Identify which cell holds the provided text, then report its [x, y] central coordinate. 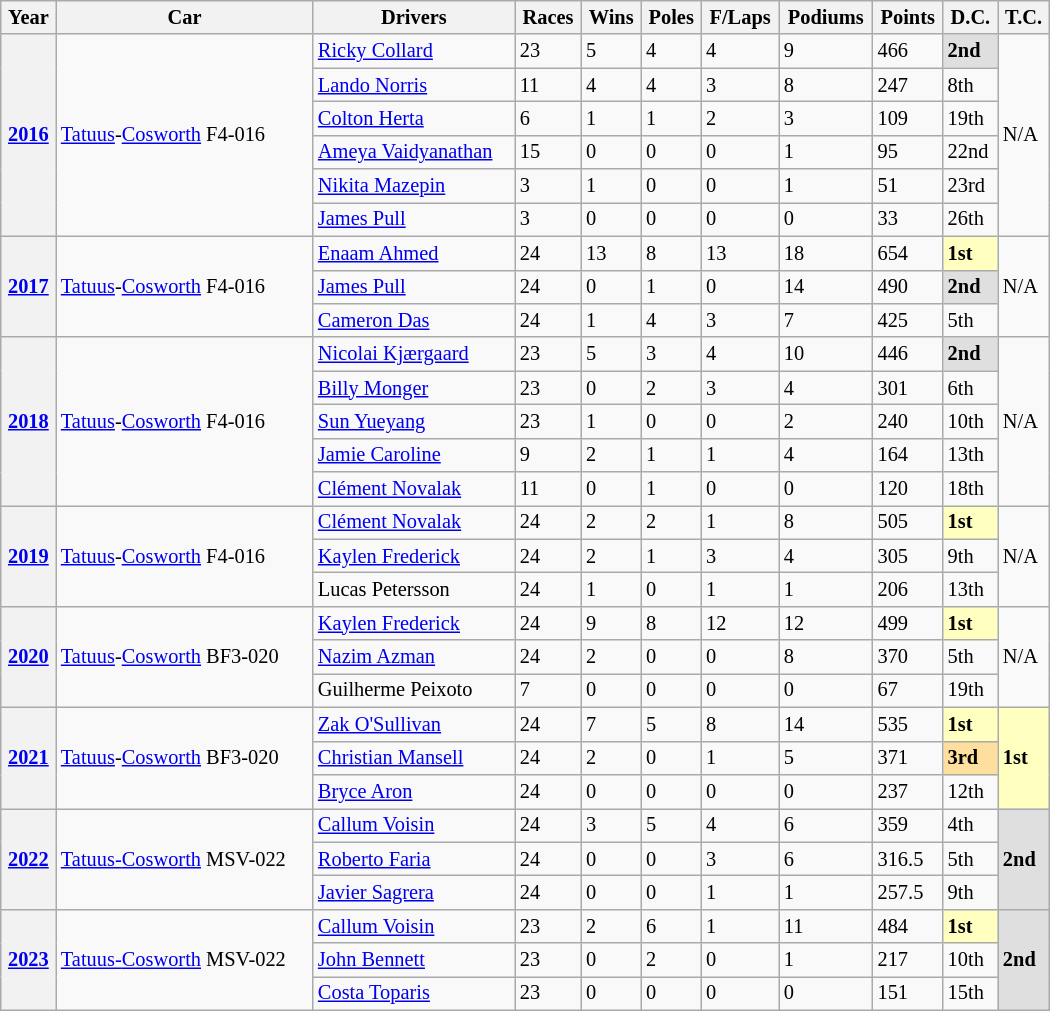
22nd [970, 152]
51 [908, 186]
4th [970, 825]
Zak O'Sullivan [414, 724]
Poles [671, 17]
18th [970, 489]
466 [908, 51]
8th [970, 85]
Wins [611, 17]
Car [184, 17]
Points [908, 17]
499 [908, 623]
Colton Herta [414, 118]
247 [908, 85]
John Bennett [414, 960]
Javier Sagrera [414, 892]
F/Laps [740, 17]
Year [28, 17]
2019 [28, 556]
10 [826, 354]
305 [908, 556]
151 [908, 993]
370 [908, 657]
Nazim Azman [414, 657]
425 [908, 320]
12th [970, 791]
Lando Norris [414, 85]
371 [908, 758]
Roberto Faria [414, 859]
Billy Monger [414, 388]
206 [908, 589]
15th [970, 993]
Bryce Aron [414, 791]
237 [908, 791]
490 [908, 287]
18 [826, 253]
Sun Yueyang [414, 421]
2018 [28, 421]
359 [908, 825]
Ricky Collard [414, 51]
6th [970, 388]
120 [908, 489]
Jamie Caroline [414, 455]
33 [908, 219]
Ameya Vaidyanathan [414, 152]
257.5 [908, 892]
D.C. [970, 17]
3rd [970, 758]
Costa Toparis [414, 993]
Lucas Petersson [414, 589]
Enaam Ahmed [414, 253]
2021 [28, 758]
Nicolai Kjærgaard [414, 354]
446 [908, 354]
Podiums [826, 17]
Guilherme Peixoto [414, 690]
164 [908, 455]
Nikita Mazepin [414, 186]
Christian Mansell [414, 758]
316.5 [908, 859]
95 [908, 152]
217 [908, 960]
67 [908, 690]
2023 [28, 960]
109 [908, 118]
2020 [28, 656]
Cameron Das [414, 320]
654 [908, 253]
2017 [28, 286]
2022 [28, 858]
Drivers [414, 17]
2016 [28, 135]
23rd [970, 186]
26th [970, 219]
Races [548, 17]
T.C. [1024, 17]
484 [908, 926]
240 [908, 421]
535 [908, 724]
505 [908, 522]
15 [548, 152]
301 [908, 388]
